Identify which cell holds the provided text, then report its (X, Y) central coordinate. 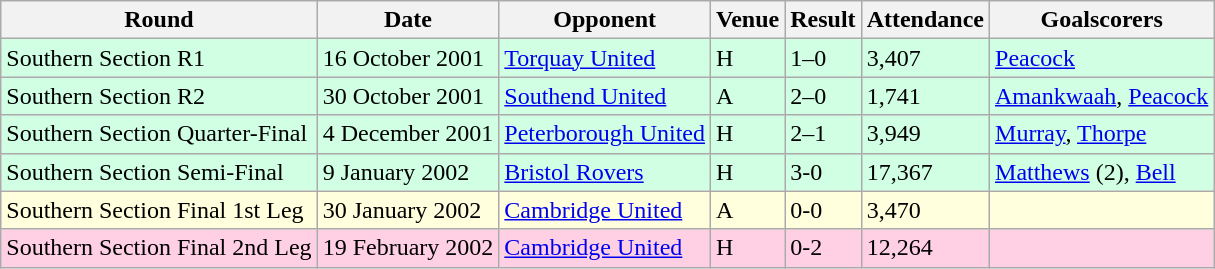
30 October 2001 (408, 96)
Peterborough United (605, 134)
9 January 2002 (408, 172)
Date (408, 20)
0-2 (823, 248)
1,741 (925, 96)
3,407 (925, 58)
Goalscorers (1102, 20)
19 February 2002 (408, 248)
Opponent (605, 20)
Peacock (1102, 58)
3-0 (823, 172)
30 January 2002 (408, 210)
4 December 2001 (408, 134)
Attendance (925, 20)
Southern Section R2 (159, 96)
Southern Section Final 2nd Leg (159, 248)
Southern Section R1 (159, 58)
17,367 (925, 172)
Round (159, 20)
Matthews (2), Bell (1102, 172)
Venue (748, 20)
2–1 (823, 134)
3,949 (925, 134)
Torquay United (605, 58)
Southern Section Quarter-Final (159, 134)
Result (823, 20)
Southend United (605, 96)
3,470 (925, 210)
Southern Section Final 1st Leg (159, 210)
Murray, Thorpe (1102, 134)
12,264 (925, 248)
Southern Section Semi-Final (159, 172)
16 October 2001 (408, 58)
Amankwaah, Peacock (1102, 96)
2–0 (823, 96)
0-0 (823, 210)
Bristol Rovers (605, 172)
1–0 (823, 58)
